Output the [x, y] coordinate of the center of the cell containing the given text.  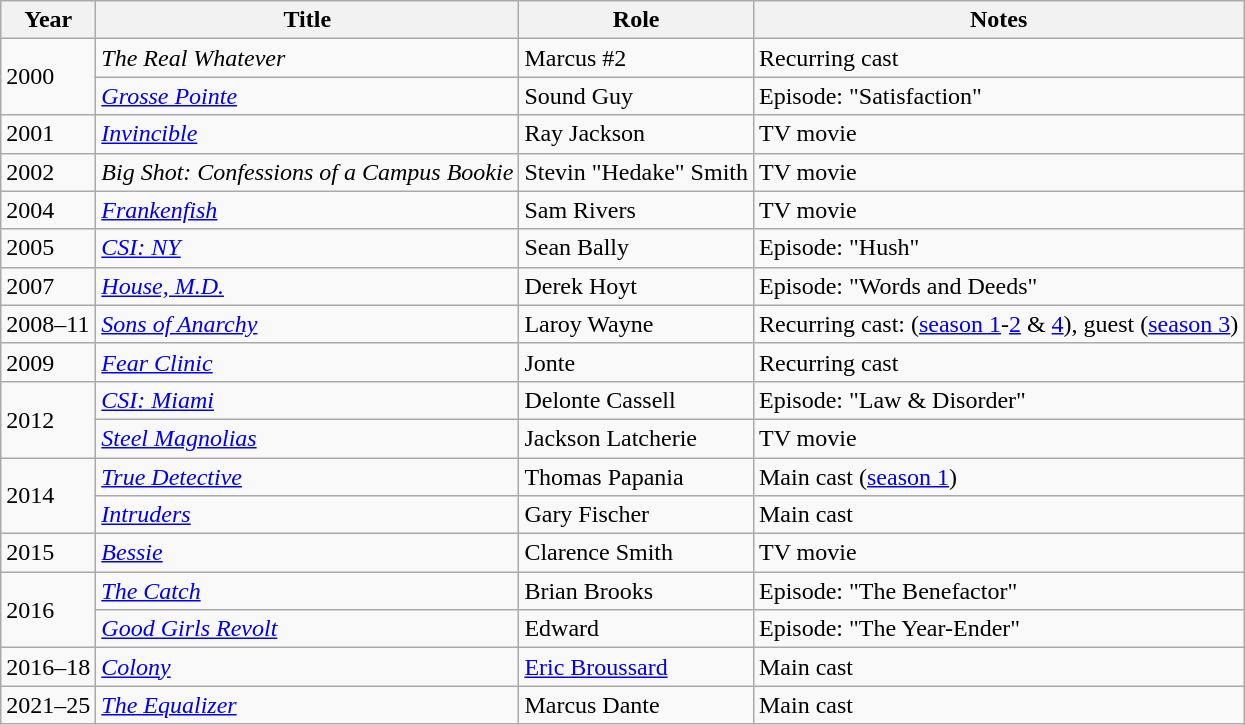
2012 [48, 419]
Steel Magnolias [308, 438]
Main cast (season 1) [998, 477]
2016–18 [48, 667]
2009 [48, 362]
Episode: "Law & Disorder" [998, 400]
Marcus Dante [636, 705]
CSI: NY [308, 248]
True Detective [308, 477]
House, M.D. [308, 286]
Fear Clinic [308, 362]
Episode: "The Benefactor" [998, 591]
Grosse Pointe [308, 96]
The Catch [308, 591]
Gary Fischer [636, 515]
Derek Hoyt [636, 286]
Year [48, 20]
Notes [998, 20]
Sean Bally [636, 248]
Episode: "Hush" [998, 248]
Intruders [308, 515]
Brian Brooks [636, 591]
Jonte [636, 362]
CSI: Miami [308, 400]
Colony [308, 667]
Ray Jackson [636, 134]
Invincible [308, 134]
Bessie [308, 553]
2015 [48, 553]
Thomas Papania [636, 477]
Frankenfish [308, 210]
Sons of Anarchy [308, 324]
Role [636, 20]
2000 [48, 77]
2004 [48, 210]
Marcus #2 [636, 58]
2016 [48, 610]
Recurring cast: (season 1-2 & 4), guest (season 3) [998, 324]
Edward [636, 629]
Episode: "Words and Deeds" [998, 286]
2007 [48, 286]
Stevin "Hedake" Smith [636, 172]
Delonte Cassell [636, 400]
The Equalizer [308, 705]
2021–25 [48, 705]
2008–11 [48, 324]
2014 [48, 496]
Sam Rivers [636, 210]
Sound Guy [636, 96]
2005 [48, 248]
Episode: "Satisfaction" [998, 96]
Eric Broussard [636, 667]
2001 [48, 134]
The Real Whatever [308, 58]
Laroy Wayne [636, 324]
Big Shot: Confessions of a Campus Bookie [308, 172]
Episode: "The Year-Ender" [998, 629]
Clarence Smith [636, 553]
Good Girls Revolt [308, 629]
Jackson Latcherie [636, 438]
2002 [48, 172]
Title [308, 20]
